Scan for the cell matching the given text and deliver its (x, y) coordinate at center. 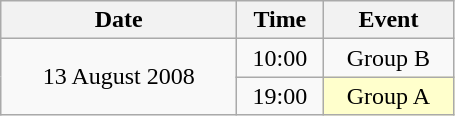
Time (280, 20)
19:00 (280, 96)
13 August 2008 (119, 77)
Group A (388, 96)
Group B (388, 58)
Event (388, 20)
10:00 (280, 58)
Date (119, 20)
